Find where the given text appears and provide that cell's center as (x, y) coordinate. 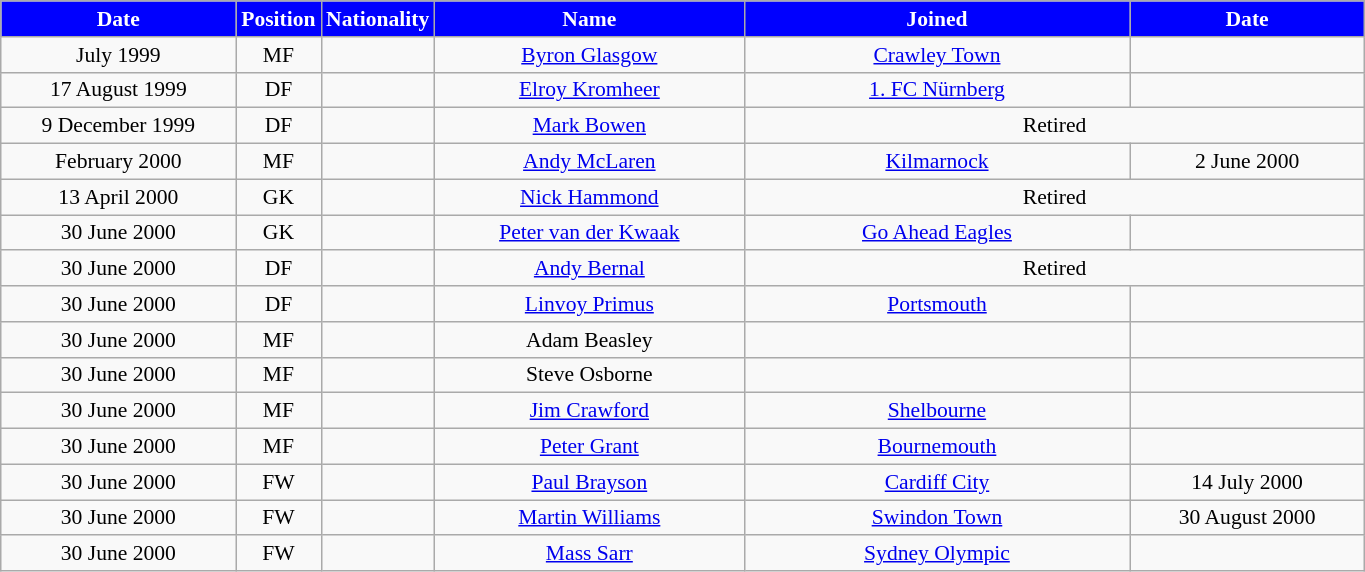
Go Ahead Eagles (936, 233)
Andy McLaren (589, 162)
Position (278, 19)
Crawley Town (936, 55)
Mass Sarr (589, 554)
2 June 2000 (1248, 162)
Adam Beasley (589, 340)
February 2000 (118, 162)
Bournemouth (936, 447)
Peter van der Kwaak (589, 233)
Shelbourne (936, 411)
Linvoy Primus (589, 304)
Elroy Kromheer (589, 90)
9 December 1999 (118, 126)
Joined (936, 19)
Nationality (378, 19)
30 August 2000 (1248, 518)
Sydney Olympic (936, 554)
Nick Hammond (589, 197)
Name (589, 19)
Peter Grant (589, 447)
Portsmouth (936, 304)
Kilmarnock (936, 162)
Jim Crawford (589, 411)
1. FC Nürnberg (936, 90)
Steve Osborne (589, 375)
14 July 2000 (1248, 482)
Cardiff City (936, 482)
Martin Williams (589, 518)
Andy Bernal (589, 269)
Byron Glasgow (589, 55)
Paul Brayson (589, 482)
Mark Bowen (589, 126)
13 April 2000 (118, 197)
Swindon Town (936, 518)
17 August 1999 (118, 90)
July 1999 (118, 55)
